Locate the cell with the specified text and output its (X, Y) center coordinate. 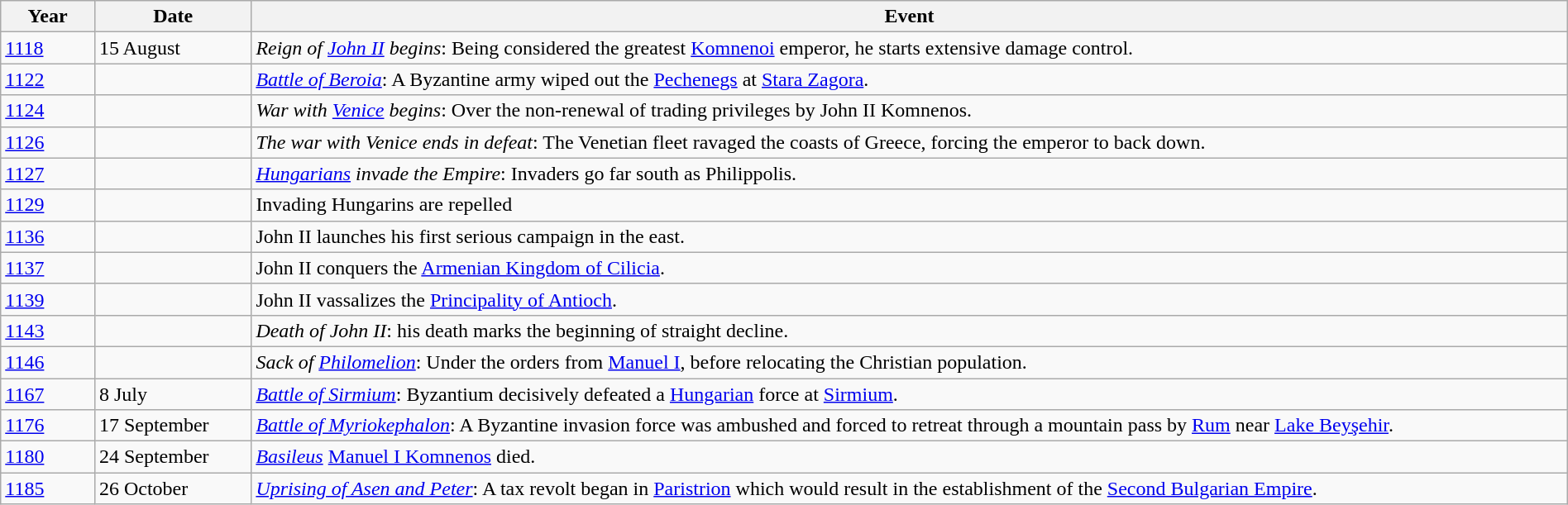
1124 (48, 111)
The war with Venice ends in defeat: The Venetian fleet ravaged the coasts of Greece, forcing the emperor to back down. (910, 142)
1137 (48, 268)
John II vassalizes the Principality of Antioch. (910, 299)
1185 (48, 488)
1136 (48, 236)
15 August (172, 48)
Death of John II: his death marks the beginning of straight decline. (910, 331)
17 September (172, 426)
Event (910, 17)
Hungarians invade the Empire: Invaders go far south as Philippolis. (910, 174)
1143 (48, 331)
1146 (48, 362)
Year (48, 17)
Sack of Philomelion: Under the orders from Manuel I, before relocating the Christian population. (910, 362)
John II conquers the Armenian Kingdom of Cilicia. (910, 268)
8 July (172, 394)
Battle of Sirmium: Byzantium decisively defeated a Hungarian force at Sirmium. (910, 394)
24 September (172, 457)
Date (172, 17)
1139 (48, 299)
Reign of John II begins: Being considered the greatest Komnenoi emperor, he starts extensive damage control. (910, 48)
Battle of Beroia: A Byzantine army wiped out the Pechenegs at Stara Zagora. (910, 79)
Battle of Myriokephalon: A Byzantine invasion force was ambushed and forced to retreat through a mountain pass by Rum near Lake Beyşehir. (910, 426)
Invading Hungarins are repelled (910, 205)
26 October (172, 488)
1129 (48, 205)
1127 (48, 174)
1180 (48, 457)
1122 (48, 79)
1176 (48, 426)
War with Venice begins: Over the non-renewal of trading privileges by John II Komnenos. (910, 111)
1118 (48, 48)
1167 (48, 394)
John II launches his first serious campaign in the east. (910, 236)
1126 (48, 142)
Basileus Manuel I Komnenos died. (910, 457)
Uprising of Asen and Peter: A tax revolt began in Paristrion which would result in the establishment of the Second Bulgarian Empire. (910, 488)
